Return [X, Y] of the center of cell containing provided text 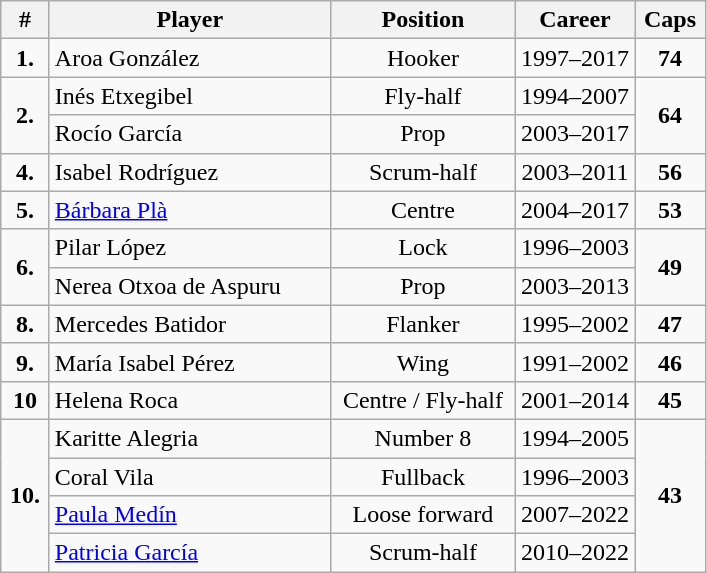
10 [26, 400]
Caps [670, 20]
1994–2007 [574, 96]
Fullback [422, 477]
56 [670, 172]
Player [190, 20]
2007–2022 [574, 515]
9. [26, 362]
2003–2013 [574, 286]
2010–2022 [574, 553]
Paula Medín [190, 515]
2003–2011 [574, 172]
43 [670, 495]
Centre [422, 210]
64 [670, 115]
2003–2017 [574, 134]
2004–2017 [574, 210]
1997–2017 [574, 58]
1991–2002 [574, 362]
1994–2005 [574, 438]
Nerea Otxoa de Aspuru [190, 286]
Aroa González [190, 58]
Fly-half [422, 96]
49 [670, 267]
Pilar López [190, 248]
Mercedes Batidor [190, 324]
Number 8 [422, 438]
Rocío García [190, 134]
Helena Roca [190, 400]
Lock [422, 248]
# [26, 20]
Loose forward [422, 515]
53 [670, 210]
2001–2014 [574, 400]
1995–2002 [574, 324]
Isabel Rodríguez [190, 172]
4. [26, 172]
74 [670, 58]
Hooker [422, 58]
Inés Etxegibel [190, 96]
Coral Vila [190, 477]
2. [26, 115]
Wing [422, 362]
Flanker [422, 324]
Karitte Alegria [190, 438]
5. [26, 210]
Career [574, 20]
Bárbara Plà [190, 210]
1. [26, 58]
45 [670, 400]
10. [26, 495]
Position [422, 20]
Patricia García [190, 553]
6. [26, 267]
46 [670, 362]
47 [670, 324]
María Isabel Pérez [190, 362]
Centre / Fly-half [422, 400]
8. [26, 324]
